Output the [x, y] coordinate of the center of the cell containing the given text.  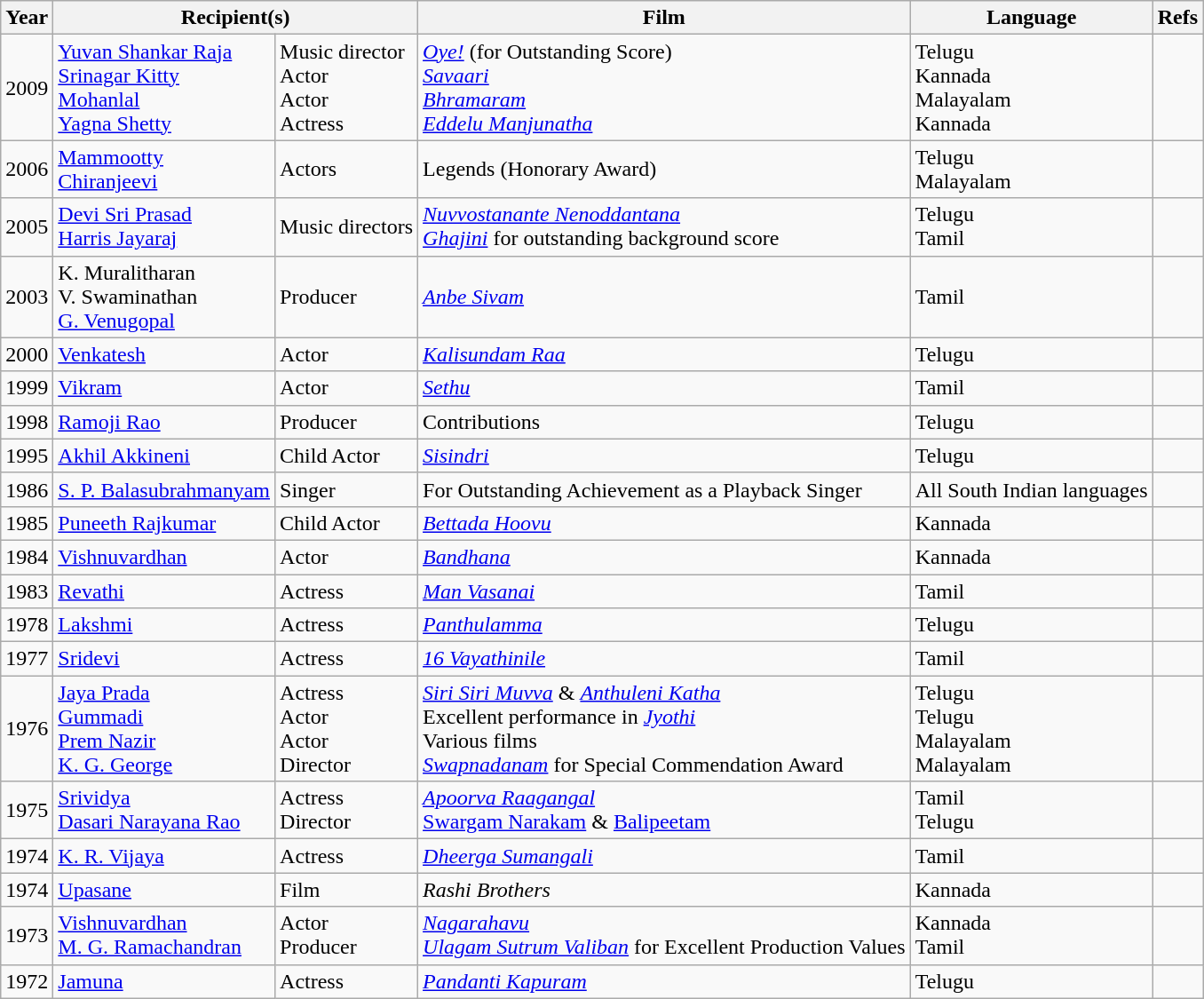
Rashi Brothers [664, 890]
Sridevi [164, 659]
Dheerga Sumangali [664, 856]
Ramoji Rao [164, 422]
Recipient(s) [236, 18]
S. P. Balasubrahmanyam [164, 489]
1973 [27, 936]
Devi Sri Prasad Harris Jayaraj [164, 227]
Refs [1177, 18]
Yuvan Shankar Raja Srinagar Kitty Mohanlal Yagna Shetty [164, 87]
Contributions [664, 422]
Anbe Sivam [664, 297]
Man Vasanai [664, 591]
Actors [346, 169]
K. R. Vijaya [164, 856]
1972 [27, 981]
Sethu [664, 388]
1999 [27, 388]
Bandhana [664, 557]
Year [27, 18]
1976 [27, 728]
Srividya Dasari Narayana Rao [164, 810]
16 Vayathinile [664, 659]
1986 [27, 489]
1998 [27, 422]
All South Indian languages [1032, 489]
2000 [27, 354]
2003 [27, 297]
1977 [27, 659]
2009 [27, 87]
1984 [27, 557]
Sisindri [664, 456]
Kannada Tamil [1032, 936]
Oye! (for Outstanding Score) SavaariBhramaram Eddelu Manjunatha [664, 87]
Music director Actor Actor Actress [346, 87]
Tamil Telugu [1032, 810]
Akhil Akkineni [164, 456]
Bettada Hoovu [664, 523]
Nuvvostanante Nenoddantana Ghajini for outstanding background score [664, 227]
Pandanti Kapuram [664, 981]
Telugu Malayalam [1032, 169]
Telugu Telugu Malayalam Malayalam [1032, 728]
Jamuna [164, 981]
K. MuralitharanV. SwaminathanG. Venugopal [164, 297]
Legends (Honorary Award) [664, 169]
1995 [27, 456]
2005 [27, 227]
Telugu Kannada Malayalam Kannada [1032, 87]
Singer [346, 489]
2006 [27, 169]
Actress Actor Actor Director [346, 728]
Mammootty Chiranjeevi [164, 169]
Vikram [164, 388]
Lakshmi [164, 625]
Apoorva Raagangal Swargam Narakam & Balipeetam [664, 810]
1978 [27, 625]
1985 [27, 523]
Actor Producer [346, 936]
For Outstanding Achievement as a Playback Singer [664, 489]
Panthulamma [664, 625]
Upasane [164, 890]
Actress Director [346, 810]
1983 [27, 591]
Revathi [164, 591]
Vishnuvardhan [164, 557]
Puneeth Rajkumar [164, 523]
Venkatesh [164, 354]
Telugu Tamil [1032, 227]
Nagarahavu Ulagam Sutrum Valiban for Excellent Production Values [664, 936]
Language [1032, 18]
Vishnuvardhan M. G. Ramachandran [164, 936]
Kalisundam Raa [664, 354]
Jaya Prada Gummadi Prem Nazir K. G. George [164, 728]
Siri Siri Muvva & Anthuleni Katha Excellent performance in Jyothi Various films Swapnadanam for Special Commendation Award [664, 728]
Music directors [346, 227]
1975 [27, 810]
